Search for the cell housing the specified text and yield its (X, Y) center coordinate. 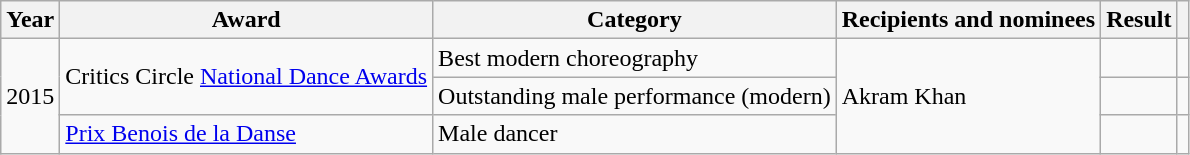
2015 (30, 96)
Critics Circle National Dance Awards (246, 77)
Result (1139, 20)
Best modern choreography (635, 58)
Prix Benois de la Danse (246, 134)
Year (30, 20)
Male dancer (635, 134)
Award (246, 20)
Recipients and nominees (968, 20)
Outstanding male performance (modern) (635, 96)
Category (635, 20)
Akram Khan (968, 96)
